Capture the cell that displays the provided text and extract its [X, Y] central coordinate. 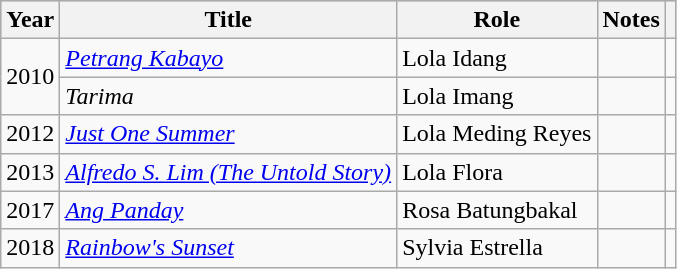
Lola Meding Reyes [497, 134]
Role [497, 20]
2012 [30, 134]
Alfredo S. Lim (The Untold Story) [228, 172]
Tarima [228, 96]
Title [228, 20]
2010 [30, 77]
Lola Imang [497, 96]
2013 [30, 172]
Ang Panday [228, 210]
2017 [30, 210]
Petrang Kabayo [228, 58]
Notes [631, 20]
Rosa Batungbakal [497, 210]
Rainbow's Sunset [228, 248]
2018 [30, 248]
Lola Idang [497, 58]
Just One Summer [228, 134]
Sylvia Estrella [497, 248]
Year [30, 20]
Lola Flora [497, 172]
